Determine the (x, y) coordinate at the center of the cell enclosing the given text.  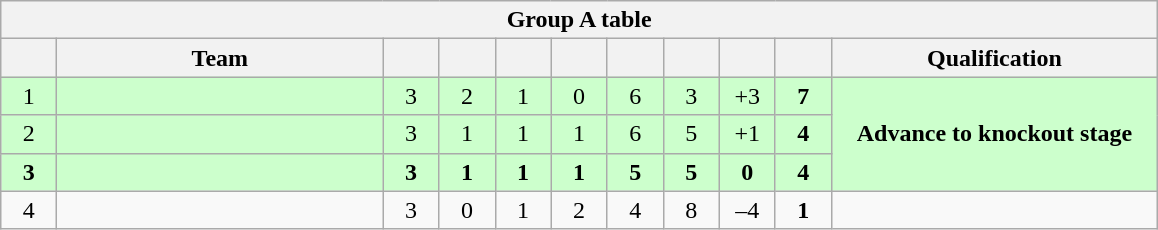
+1 (747, 134)
Group A table (580, 20)
Advance to knockout stage (994, 134)
Team (220, 58)
–4 (747, 210)
8 (691, 210)
7 (803, 96)
+3 (747, 96)
Qualification (994, 58)
